Pinpoint the cell where the given text exists, returning its [X, Y] midpoint coordinate. 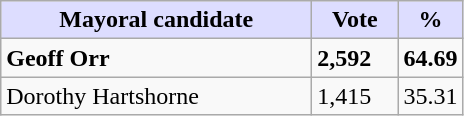
% [430, 20]
Geoff Orr [156, 58]
1,415 [355, 96]
Vote [355, 20]
35.31 [430, 96]
2,592 [355, 58]
64.69 [430, 58]
Dorothy Hartshorne [156, 96]
Mayoral candidate [156, 20]
